Detect which cell encompasses the target text, then output its [x, y] center coordinate. 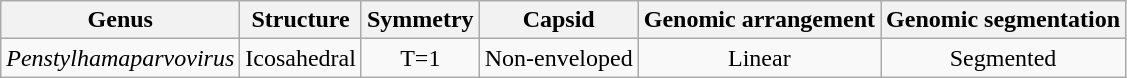
Segmented [1004, 58]
Capsid [558, 20]
Penstylhamaparvovirus [120, 58]
Genus [120, 20]
T=1 [420, 58]
Icosahedral [301, 58]
Non-enveloped [558, 58]
Linear [759, 58]
Symmetry [420, 20]
Genomic segmentation [1004, 20]
Genomic arrangement [759, 20]
Structure [301, 20]
